Locate the cell with the specified text and output its [X, Y] center coordinate. 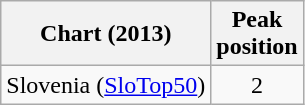
Chart (2013) [106, 34]
Slovenia (SloTop50) [106, 85]
2 [257, 85]
Peakposition [257, 34]
